For the text-containing cell, return its midpoint in [X, Y] coordinate format. 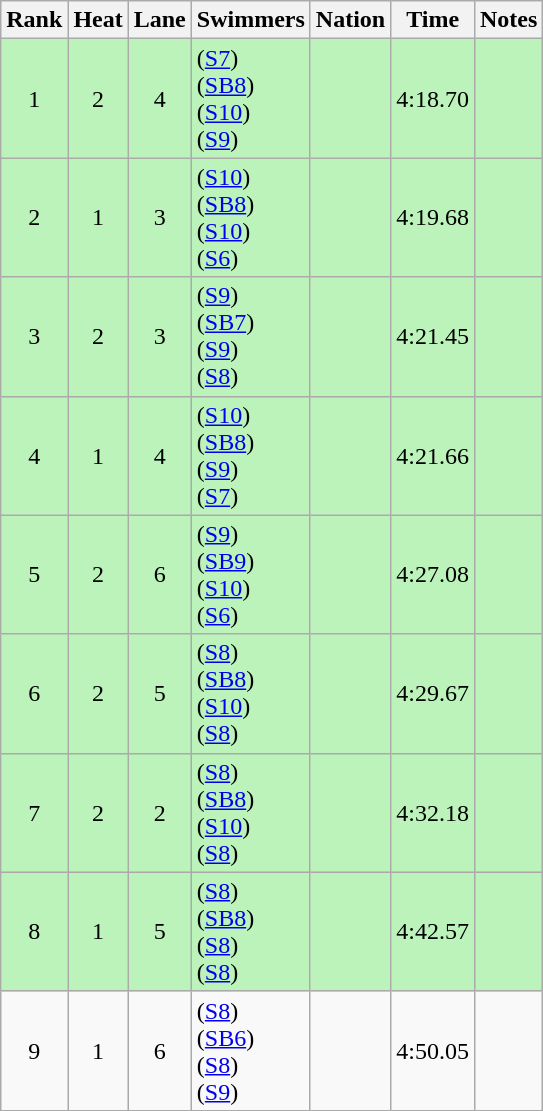
4:32.18 [433, 812]
(S7) (SB8) (S10) (S9) [250, 98]
4:21.66 [433, 456]
Time [433, 20]
4:27.08 [433, 574]
Swimmers [250, 20]
Nation [350, 20]
(S9) (SB7) (S9) (S8) [250, 336]
4:29.67 [433, 694]
8 [34, 932]
Rank [34, 20]
4:18.70 [433, 98]
(S10) (SB8) (S9) (S7) [250, 456]
Notes [508, 20]
Heat [98, 20]
4:50.05 [433, 1050]
7 [34, 812]
Lane [160, 20]
(S10) (SB8) (S10) (S6) [250, 218]
(S8) (SB6) (S8) (S9) [250, 1050]
4:42.57 [433, 932]
4:19.68 [433, 218]
(S9) (SB9) (S10) (S6) [250, 574]
(S8) (SB8) (S8) (S8) [250, 932]
4:21.45 [433, 336]
9 [34, 1050]
